Detect which cell encompasses the target text, then output its [x, y] center coordinate. 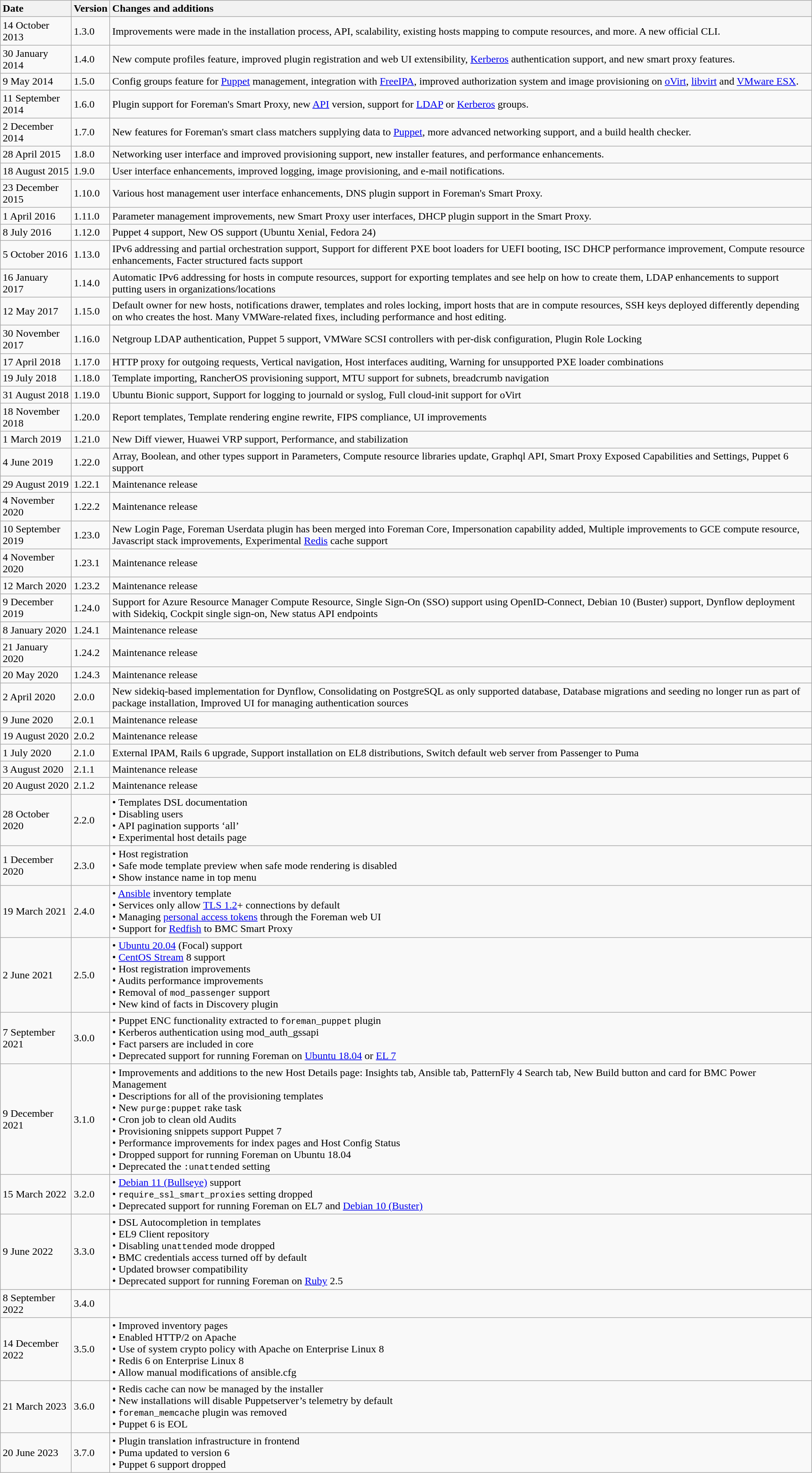
1 December 2020 [36, 866]
9 June 2020 [36, 720]
3 August 2020 [36, 769]
3.1.0 [90, 1119]
1.4.0 [90, 59]
8 January 2020 [36, 630]
16 January 2017 [36, 283]
9 December 2019 [36, 607]
1.12.0 [90, 232]
1.17.0 [90, 362]
2.1.0 [90, 753]
21 March 2023 [36, 1407]
2 April 2020 [36, 698]
10 September 2019 [36, 535]
• Debian 11 (Bullseye) support • require_ssl_smart_proxies setting dropped • Deprecated support for running Foreman on EL7 and Debian 10 (Buster) [461, 1194]
Parameter management improvements, new Smart Proxy user interfaces, DHCP plugin support in the Smart Proxy. [461, 216]
14 December 2022 [36, 1349]
1.20.0 [90, 417]
23 December 2015 [36, 194]
1 July 2020 [36, 753]
1.24.0 [90, 607]
30 January 2014 [36, 59]
1.19.0 [90, 395]
9 December 2021 [36, 1119]
29 August 2019 [36, 484]
New features for Foreman's smart class matchers supplying data to Puppet, more advanced networking support, and a build health checker. [461, 132]
2.0.0 [90, 698]
2.3.0 [90, 866]
20 June 2023 [36, 1453]
4 June 2019 [36, 462]
1.11.0 [90, 216]
8 September 2022 [36, 1303]
18 August 2015 [36, 171]
Puppet 4 support, New OS support (Ubuntu Xenial, Fedora 24) [461, 232]
• Templates DSL documentation • Disabling users • API pagination supports ‘all’ • Experimental host details page [461, 820]
3.6.0 [90, 1407]
1.15.0 [90, 312]
18 November 2018 [36, 417]
28 April 2015 [36, 154]
1 March 2019 [36, 440]
New Diff viewer, Huawei VRP support, Performance, and stabilization [461, 440]
Netgroup LDAP authentication, Puppet 5 support, VMWare SCSI controllers with per-disk configuration, Plugin Role Locking [461, 339]
1.23.1 [90, 563]
Various host management user interface enhancements, DNS plugin support in Foreman's Smart Proxy. [461, 194]
Improvements were made in the installation process, API, scalability, existing hosts mapping to compute resources, and more. A new official CLI. [461, 31]
• Plugin translation infrastructure in frontend • Puma updated to version 6 • Puppet 6 support dropped [461, 1453]
2.2.0 [90, 820]
3.4.0 [90, 1303]
1.24.1 [90, 630]
1.9.0 [90, 171]
1.23.0 [90, 535]
1.10.0 [90, 194]
New compute profiles feature, improved plugin registration and web UI extensibility, Kerberos authentication support, and new smart proxy features. [461, 59]
Changes and additions [461, 9]
3.5.0 [90, 1349]
2.4.0 [90, 911]
1.21.0 [90, 440]
1.8.0 [90, 154]
2.1.1 [90, 769]
2 December 2014 [36, 132]
HTTP proxy for outgoing requests, Vertical navigation, Host interfaces auditing, Warning for unsupported PXE loader combinations [461, 362]
12 March 2020 [36, 585]
External IPAM, Rails 6 upgrade, Support installation on EL8 distributions, Switch default web server from Passenger to Puma [461, 753]
2.0.1 [90, 720]
1.16.0 [90, 339]
1.3.0 [90, 31]
28 October 2020 [36, 820]
5 October 2016 [36, 254]
1.24.2 [90, 653]
1.23.2 [90, 585]
Version [90, 9]
1.24.3 [90, 675]
12 May 2017 [36, 312]
19 August 2020 [36, 736]
15 March 2022 [36, 1194]
14 October 2013 [36, 31]
User interface enhancements, improved logging, image provisioning, and e-mail notifications. [461, 171]
Plugin support for Foreman's Smart Proxy, new API version, support for LDAP or Kerberos groups. [461, 104]
2.5.0 [90, 974]
11 September 2014 [36, 104]
1 April 2016 [36, 216]
17 April 2018 [36, 362]
21 January 2020 [36, 653]
3.7.0 [90, 1453]
19 March 2021 [36, 911]
9 May 2014 [36, 82]
Report templates, Template rendering engine rewrite, FIPS compliance, UI improvements [461, 417]
2.1.2 [90, 786]
1.14.0 [90, 283]
9 June 2022 [36, 1251]
20 August 2020 [36, 786]
1.7.0 [90, 132]
31 August 2018 [36, 395]
3.3.0 [90, 1251]
1.18.0 [90, 378]
1.6.0 [90, 104]
8 July 2016 [36, 232]
2.0.2 [90, 736]
1.22.0 [90, 462]
3.0.0 [90, 1038]
3.2.0 [90, 1194]
19 July 2018 [36, 378]
Networking user interface and improved provisioning support, new installer features, and performance enhancements. [461, 154]
7 September 2021 [36, 1038]
1.22.1 [90, 484]
2 June 2021 [36, 974]
1.13.0 [90, 254]
Date [36, 9]
1.5.0 [90, 82]
Ubuntu Bionic support, Support for logging to journald or syslog, Full cloud-init support for oVirt [461, 395]
• Host registration • Safe mode template preview when safe mode rendering is disabled • Show instance name in top menu [461, 866]
Template importing, RancherOS provisioning support, MTU support for subnets, breadcrumb navigation [461, 378]
1.22.2 [90, 507]
20 May 2020 [36, 675]
30 November 2017 [36, 339]
